For the text-containing cell, return its midpoint in (x, y) coordinate format. 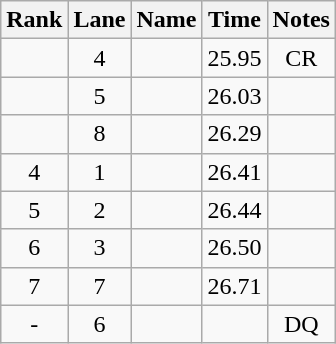
8 (100, 134)
26.44 (234, 210)
Lane (100, 20)
CR (301, 58)
1 (100, 172)
Notes (301, 20)
Rank (34, 20)
26.03 (234, 96)
Name (166, 20)
26.41 (234, 172)
- (34, 324)
26.50 (234, 248)
3 (100, 248)
DQ (301, 324)
25.95 (234, 58)
Time (234, 20)
26.71 (234, 286)
26.29 (234, 134)
2 (100, 210)
